Identify which cell holds the provided text, then report its (X, Y) central coordinate. 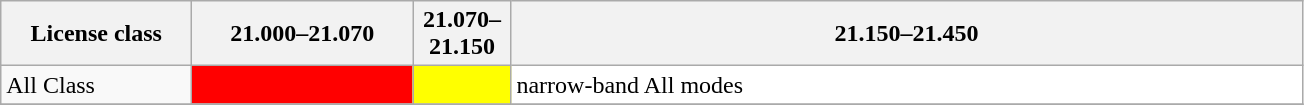
License class (96, 34)
21.150–21.450 (906, 34)
21.070–21.150 (462, 34)
21.000–21.070 (302, 34)
narrow-band All modes (906, 85)
All Class (96, 85)
